Identify which cell holds the provided text, then report its [x, y] central coordinate. 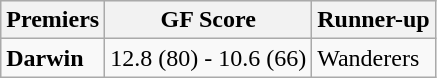
Runner-up [374, 20]
Wanderers [374, 58]
Darwin [53, 58]
12.8 (80) - 10.6 (66) [208, 58]
Premiers [53, 20]
GF Score [208, 20]
